Extract the (x, y) coordinate from the center of the cell holding the provided text.  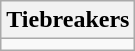
Tiebreakers (68, 20)
